Output the [X, Y] coordinate of the center of the cell containing the given text.  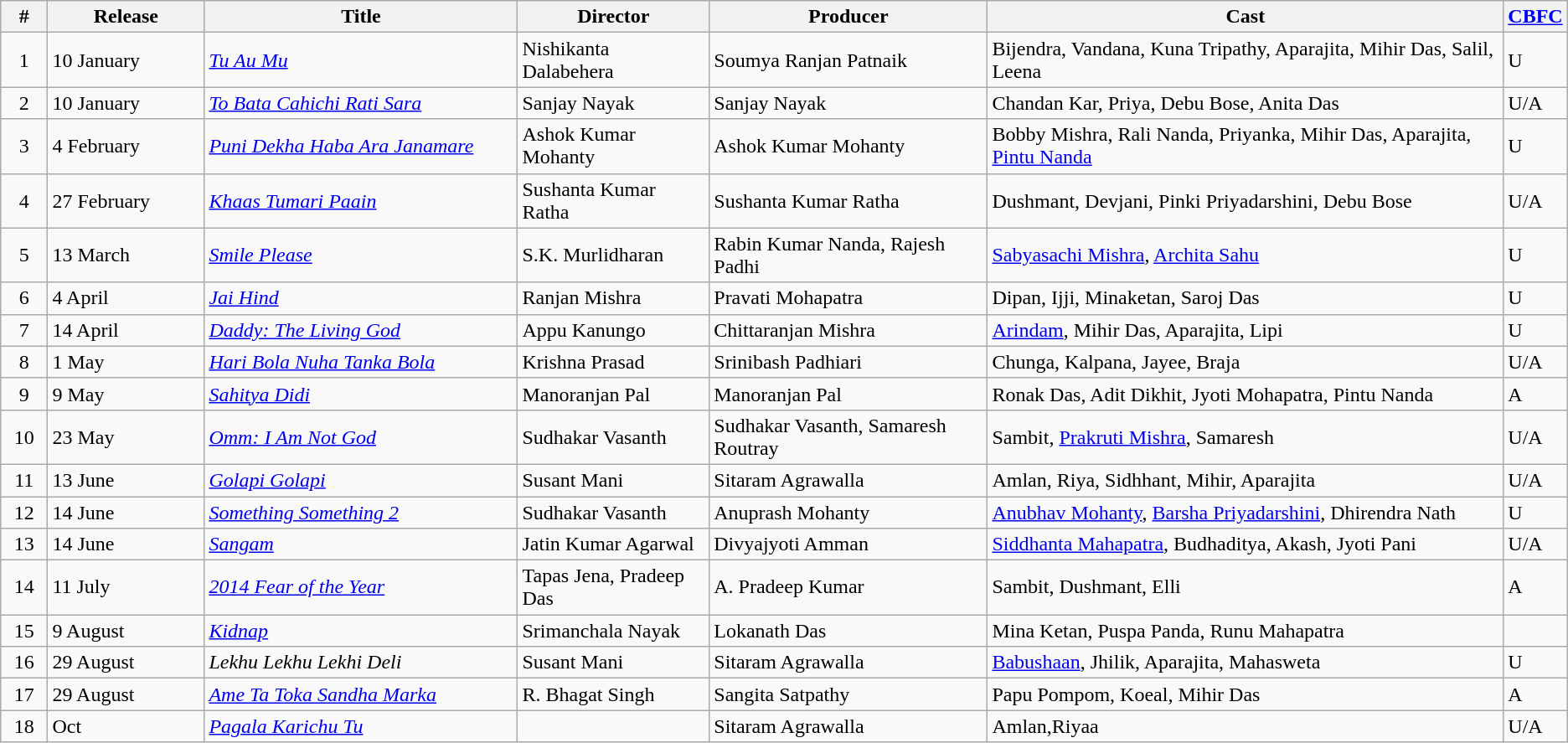
Dushmant, Devjani, Pinki Priyadarshini, Debu Bose [1246, 201]
11 [24, 480]
9 August [126, 631]
Daddy: The Living God [361, 330]
9 May [126, 394]
Papu Pompom, Koeal, Mihir Das [1246, 694]
14 [24, 588]
Sambit, Dushmant, Elli [1246, 588]
Jatin Kumar Agarwal [613, 544]
Khaas Tumari Paain [361, 201]
Siddhanta Mahapatra, Budhaditya, Akash, Jyoti Pani [1246, 544]
Srimanchala Nayak [613, 631]
Ame Ta Toka Sandha Marka [361, 694]
Lekhu Lekhu Lekhi Deli [361, 663]
9 [24, 394]
Dipan, Ijji, Minaketan, Saroj Das [1246, 298]
Bijendra, Vandana, Kuna Tripathy, Aparajita, Mihir Das, Salil, Leena [1246, 60]
Lokanath Das [848, 631]
Babushaan, Jhilik, Aparajita, Mahasweta [1246, 663]
1 [24, 60]
Hari Bola Nuha Tanka Bola [361, 362]
Release [126, 17]
Rabin Kumar Nanda, Rajesh Padhi [848, 255]
7 [24, 330]
12 [24, 512]
Appu Kanungo [613, 330]
Oct [126, 726]
13 June [126, 480]
# [24, 17]
Amlan, Riya, Sidhhant, Mihir, Aparajita [1246, 480]
11 July [126, 588]
Anuprash Mohanty [848, 512]
A. Pradeep Kumar [848, 588]
13 March [126, 255]
4 [24, 201]
Sambit, Prakruti Mishra, Samaresh [1246, 437]
Mina Ketan, Puspa Panda, Runu Mahapatra [1246, 631]
13 [24, 544]
Anubhav Mohanty, Barsha Priyadarshini, Dhirendra Nath [1246, 512]
23 May [126, 437]
Sudhakar Vasanth, Samaresh Routray [848, 437]
Amlan,Riyaa [1246, 726]
R. Bhagat Singh [613, 694]
Producer [848, 17]
4 February [126, 146]
Arindam, Mihir Das, Aparajita, Lipi [1246, 330]
CBFC [1535, 17]
S.K. Murlidharan [613, 255]
Something Something 2 [361, 512]
8 [24, 362]
1 May [126, 362]
15 [24, 631]
4 April [126, 298]
Kidnap [361, 631]
Puni Dekha Haba Ara Janamare [361, 146]
Bobby Mishra, Rali Nanda, Priyanka, Mihir Das, Aparajita, Pintu Nanda [1246, 146]
18 [24, 726]
27 February [126, 201]
Sangam [361, 544]
Title [361, 17]
Pravati Mohapatra [848, 298]
Tu Au Mu [361, 60]
14 April [126, 330]
3 [24, 146]
Pagala Karichu Tu [361, 726]
To Bata Cahichi Rati Sara [361, 103]
10 [24, 437]
Cast [1246, 17]
Srinibash Padhiari [848, 362]
5 [24, 255]
Ranjan Mishra [613, 298]
16 [24, 663]
Sangita Satpathy [848, 694]
Tapas Jena, Pradeep Das [613, 588]
Ronak Das, Adit Dikhit, Jyoti Mohapatra, Pintu Nanda [1246, 394]
Sabyasachi Mishra, Archita Sahu [1246, 255]
Jai Hind [361, 298]
Divyajyoti Amman [848, 544]
Chunga, Kalpana, Jayee, Braja [1246, 362]
Nishikanta Dalabehera [613, 60]
Smile Please [361, 255]
17 [24, 694]
Omm: I Am Not God [361, 437]
2 [24, 103]
Chittaranjan Mishra [848, 330]
6 [24, 298]
Soumya Ranjan Patnaik [848, 60]
Krishna Prasad [613, 362]
Director [613, 17]
Golapi Golapi [361, 480]
2014 Fear of the Year [361, 588]
Chandan Kar, Priya, Debu Bose, Anita Das [1246, 103]
Sahitya Didi [361, 394]
